Find where the given text appears and provide that cell's center as (X, Y) coordinate. 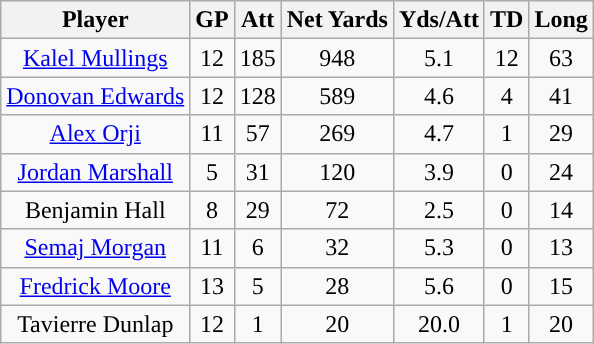
3.9 (438, 172)
4.7 (438, 134)
185 (258, 58)
948 (337, 58)
5.3 (438, 248)
Att (258, 20)
269 (337, 134)
Fredrick Moore (96, 286)
128 (258, 96)
32 (337, 248)
24 (561, 172)
15 (561, 286)
Tavierre Dunlap (96, 324)
Kalel Mullings (96, 58)
72 (337, 210)
5.6 (438, 286)
Jordan Marshall (96, 172)
2.5 (438, 210)
Alex Orji (96, 134)
Donovan Edwards (96, 96)
20.0 (438, 324)
14 (561, 210)
63 (561, 58)
GP (212, 20)
57 (258, 134)
4 (506, 96)
28 (337, 286)
TD (506, 20)
41 (561, 96)
6 (258, 248)
Net Yards (337, 20)
5.1 (438, 58)
Player (96, 20)
Long (561, 20)
4.6 (438, 96)
Benjamin Hall (96, 210)
8 (212, 210)
Semaj Morgan (96, 248)
589 (337, 96)
31 (258, 172)
120 (337, 172)
Yds/Att (438, 20)
